Locate the cell with the specified text and output its (x, y) center coordinate. 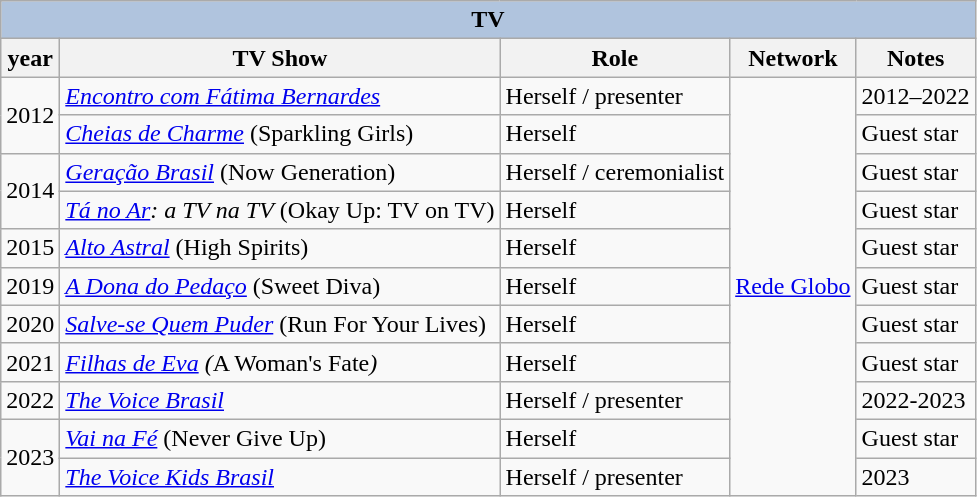
The Voice Kids Brasil (280, 477)
Alto Astral (High Spirits) (280, 248)
The Voice Brasil (280, 400)
TV Show (280, 58)
2022 (30, 400)
2021 (30, 362)
2012–2022 (916, 96)
Filhas de Eva (A Woman's Fate) (280, 362)
Rede Globo (793, 286)
2019 (30, 286)
year (30, 58)
Geração Brasil (Now Generation) (280, 172)
Network (793, 58)
2022-2023 (916, 400)
2014 (30, 191)
Role (615, 58)
2020 (30, 324)
Herself / ceremonialist (615, 172)
A Dona do Pedaço (Sweet Diva) (280, 286)
Encontro com Fátima Bernardes (280, 96)
Vai na Fé (Never Give Up) (280, 438)
Tá no Ar: a TV na TV (Okay Up: TV on TV) (280, 210)
2015 (30, 248)
Cheias de Charme (Sparkling Girls) (280, 134)
2012 (30, 115)
TV (488, 20)
Salve-se Quem Puder (Run For Your Lives) (280, 324)
Notes (916, 58)
